Search for the cell housing the specified text and yield its (X, Y) center coordinate. 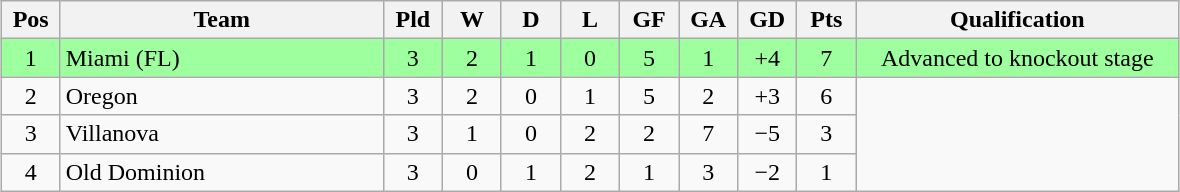
−2 (768, 172)
Pts (826, 20)
D (530, 20)
Qualification (1018, 20)
GD (768, 20)
Advanced to knockout stage (1018, 58)
−5 (768, 134)
6 (826, 96)
GF (650, 20)
Miami (FL) (222, 58)
Old Dominion (222, 172)
+3 (768, 96)
4 (30, 172)
Pld (412, 20)
W (472, 20)
Villanova (222, 134)
L (590, 20)
+4 (768, 58)
Pos (30, 20)
Oregon (222, 96)
Team (222, 20)
GA (708, 20)
